Find where the given text appears and provide that cell's center as (x, y) coordinate. 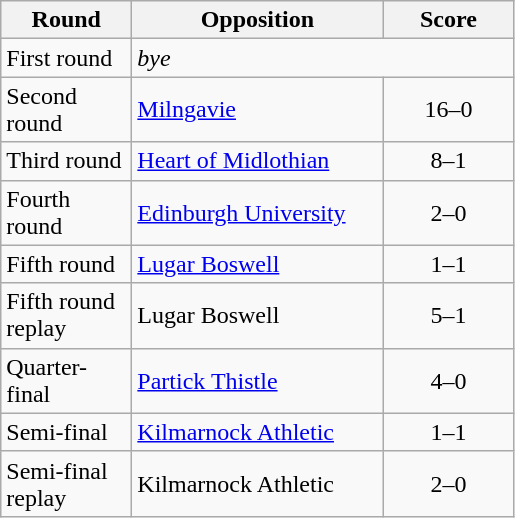
bye (323, 58)
Second round (66, 110)
Quarter-final (66, 380)
Semi-final (66, 432)
Round (66, 20)
Opposition (258, 20)
16–0 (448, 110)
Fifth round (66, 264)
Fourth round (66, 212)
Partick Thistle (258, 380)
5–1 (448, 316)
Score (448, 20)
Third round (66, 161)
8–1 (448, 161)
4–0 (448, 380)
Fifth round replay (66, 316)
Edinburgh University (258, 212)
Semi-final replay (66, 484)
Heart of Midlothian (258, 161)
Milngavie (258, 110)
First round (66, 58)
